Determine the [x, y] coordinate at the center of the cell enclosing the given text.  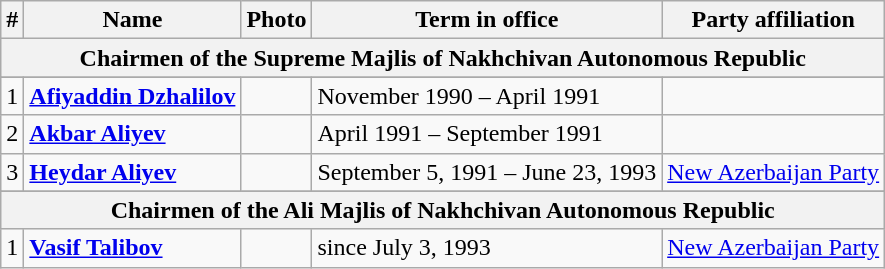
September 5, 1991 – June 23, 1993 [487, 172]
Party affiliation [774, 20]
2 [12, 134]
Akbar Aliyev [132, 134]
Chairmen of the Supreme Majlis of Nakhchivan Autonomous Republic [443, 58]
November 1990 – April 1991 [487, 96]
3 [12, 172]
Photo [276, 20]
April 1991 – September 1991 [487, 134]
since July 3, 1993 [487, 248]
Term in office [487, 20]
Vasif Talibov [132, 248]
Name [132, 20]
Chairmen of the Ali Majlis of Nakhchivan Autonomous Republic [443, 210]
Afiyaddin Dzhalilov [132, 96]
Heydar Aliyev [132, 172]
# [12, 20]
